Extract the (x, y) coordinate from the center of the cell holding the provided text.  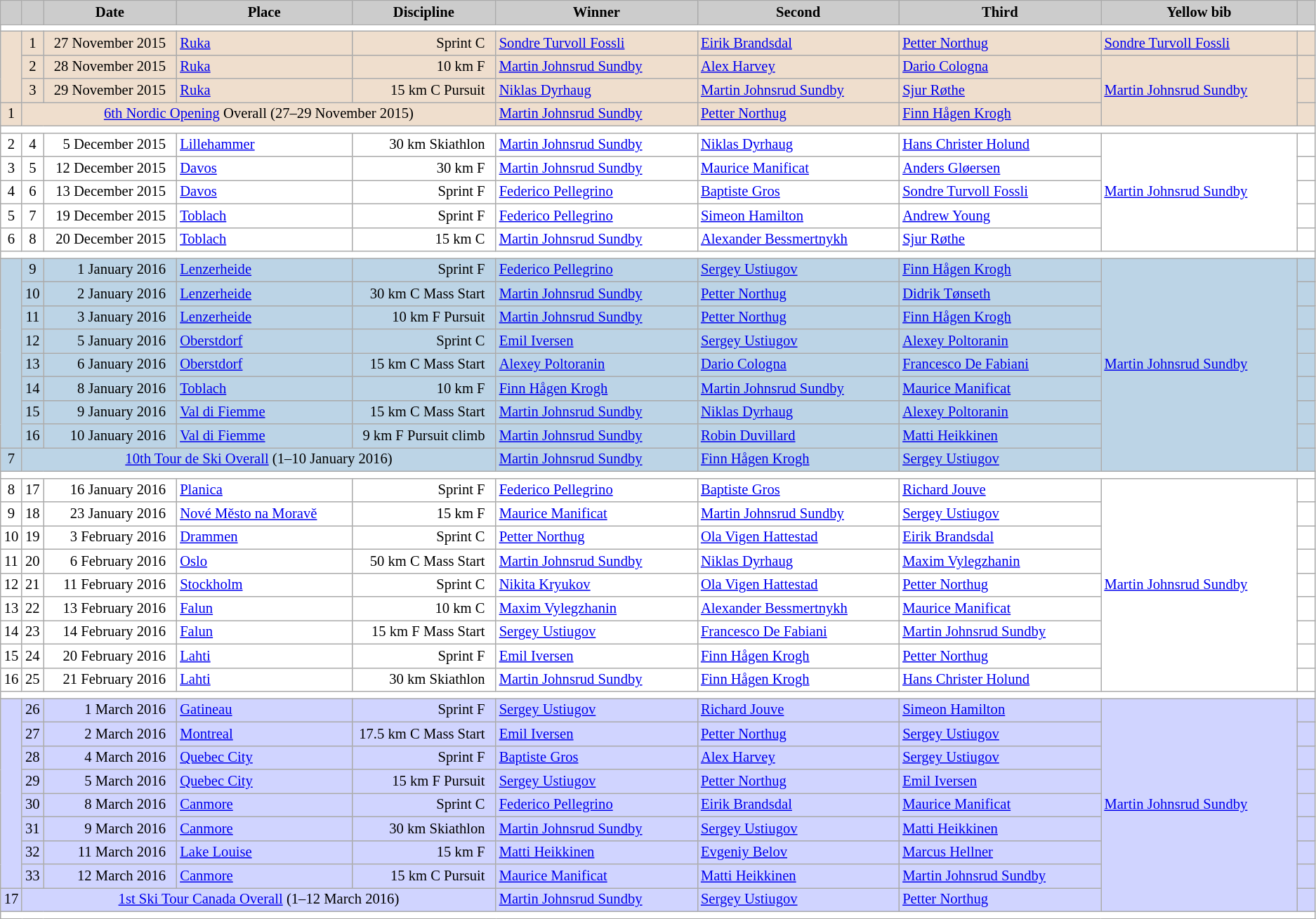
4 March 2016 (110, 758)
13 December 2015 (110, 192)
27 (32, 734)
31 (32, 828)
Nikita Kryukov (597, 585)
30 km F (424, 168)
28 (32, 758)
8 March 2016 (110, 805)
23 January 2016 (110, 513)
Gatineau (264, 710)
5 January 2016 (110, 341)
15 km F Mass Start (424, 632)
18 (32, 513)
32 (32, 852)
29 (32, 781)
Lake Louise (264, 852)
25 (32, 680)
20 (32, 561)
22 (32, 609)
24 (32, 656)
28 November 2015 (110, 67)
19 (32, 537)
Discipline (424, 12)
9 January 2016 (110, 412)
10 km C (424, 609)
12 December 2015 (110, 168)
30 (32, 805)
Winner (597, 12)
Second (798, 12)
20 December 2015 (110, 239)
20 February 2016 (110, 656)
12 March 2016 (110, 875)
Robin Duvillard (798, 436)
Oslo (264, 561)
Montreal (264, 734)
15 km C (424, 239)
21 (32, 585)
6th Nordic Opening Overall (27–29 November 2015) (258, 114)
Nové Město na Moravě (264, 513)
50 km C Mass Start (424, 561)
23 (32, 632)
27 November 2015 (110, 43)
11 February 2016 (110, 585)
9 March 2016 (110, 828)
10th Tour de Ski Overall (1–10 January 2016) (258, 459)
2 January 2016 (110, 293)
2 March 2016 (110, 734)
Place (264, 12)
26 (32, 710)
8 January 2016 (110, 388)
6 January 2016 (110, 364)
Yellow bib (1199, 12)
Didrik Tønseth (1000, 293)
Third (1000, 12)
17.5 km C Mass Start (424, 734)
Stockholm (264, 585)
Andrew Young (1000, 216)
30 km C Mass Start (424, 293)
11 March 2016 (110, 852)
Planica (264, 490)
21 February 2016 (110, 680)
10 km F Pursuit (424, 317)
9 km F Pursuit climb (424, 436)
29 November 2015 (110, 91)
Evgeniy Belov (798, 852)
5 December 2015 (110, 145)
1st Ski Tour Canada Overall (1–12 March 2016) (258, 899)
13 February 2016 (110, 609)
1 January 2016 (110, 270)
3 January 2016 (110, 317)
Drammen (264, 537)
Marcus Hellner (1000, 852)
19 December 2015 (110, 216)
5 March 2016 (110, 781)
16 January 2016 (110, 490)
Lillehammer (264, 145)
15 km F Pursuit (424, 781)
33 (32, 875)
1 March 2016 (110, 710)
14 February 2016 (110, 632)
3 February 2016 (110, 537)
6 February 2016 (110, 561)
10 January 2016 (110, 436)
Anders Gløersen (1000, 168)
Date (110, 12)
